Detect which cell encompasses the target text, then output its (X, Y) center coordinate. 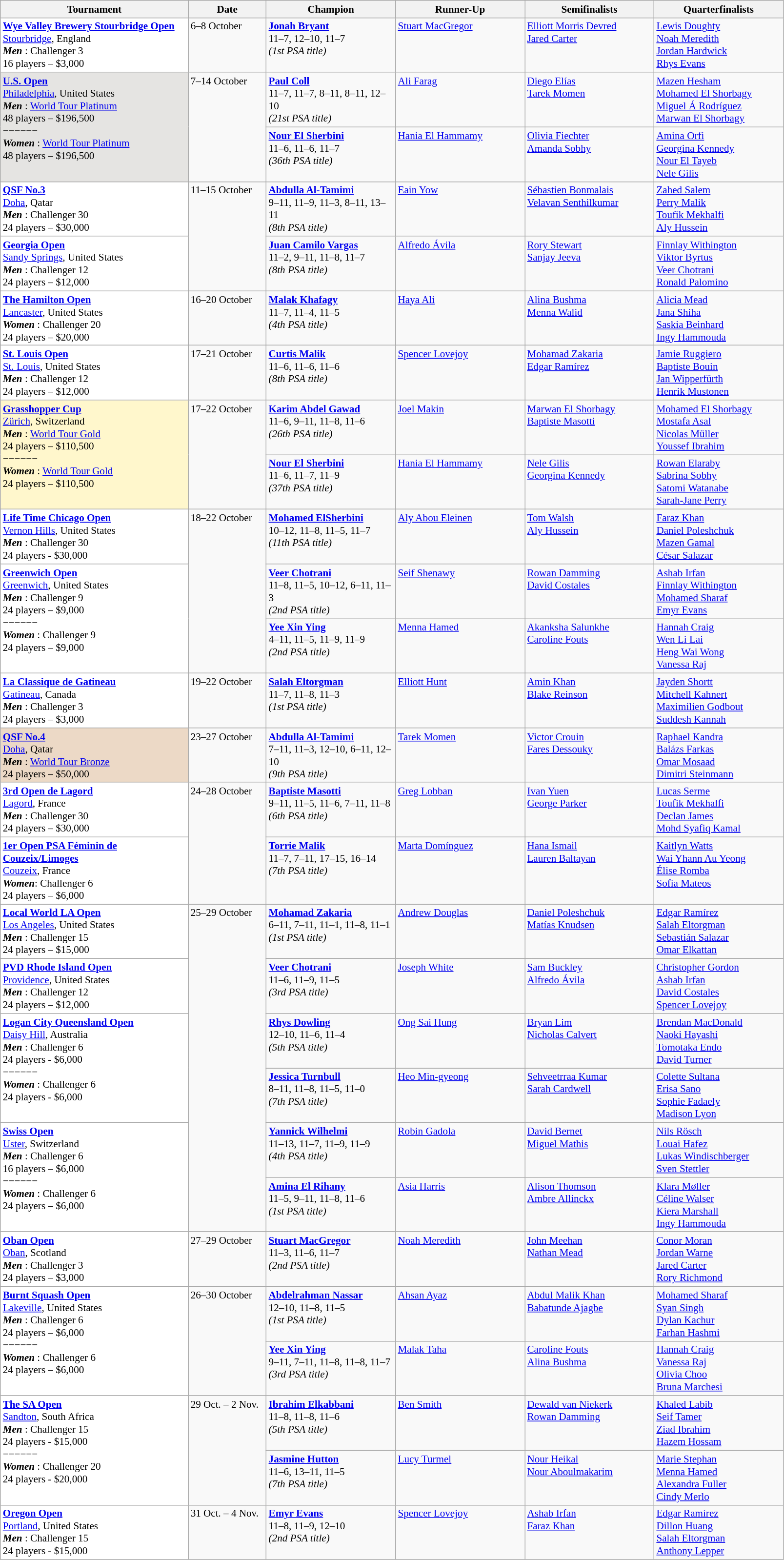
Eain Yow (461, 209)
Amin Khan Blake Reinson (589, 701)
Mazen Hesham Mohamed El Shorbagy Miguel Á Rodríguez Marwan El Shorbagy (718, 100)
Karim Abdel Gawad11–6, 9–11, 11–8, 11–6(26th PSA title) (331, 427)
Alison Thomson Ambre Allinckx (589, 1204)
Yannick Wilhelmi11–13, 11–7, 11–9, 11–9(4th PSA title) (331, 1150)
QSF No.3 Doha, Qatar Men : Challenger 3024 players – $30,000 (95, 209)
Mohamad Zakaria Edgar Ramírez (589, 373)
Christopher Gordon Ashab Irfan David Costales Spencer Lovejoy (718, 986)
Heo Min-gyeong (461, 1095)
Mohamed ElSherbini10–12, 11–8, 11–5, 11–7(11th PSA title) (331, 537)
Ahsan Ayaz (461, 1314)
Ivan Yuen George Parker (589, 810)
Brendan MacDonald Naoki Hayashi Tomotaka Endo David Turner (718, 1041)
Abdelrahman Nassar12–10, 11–8, 11–5(1st PSA title) (331, 1314)
Alfredo Ávila (461, 263)
Seif Shenawy (461, 591)
Nour El Sherbini11–6, 11–7, 11–9(37th PSA title) (331, 482)
Faraz Khan Daniel Poleshchuk Mazen Gamal César Salazar (718, 537)
Rory Stewart Sanjay Jeeva (589, 263)
Ong Sai Hung (461, 1041)
Edgar Ramírez Salah Eltorgman Sebastián Salazar Omar Elkattan (718, 932)
Torrie Malik11–7, 7–11, 17–15, 16–14(7th PSA title) (331, 871)
29 Oct. – 2 Nov. (227, 1450)
Oban Open Oban, Scotland Men : Challenger 324 players – $3,000 (95, 1259)
Burnt Squash Open Lakeville, United States Men : Challenger 624 players – $6,000−−−−−− Women : Challenger 624 players – $6,000 (95, 1341)
Malak Khafagy11–7, 11–4, 11–5(4th PSA title) (331, 318)
Hannah Craig Vanessa Raj Olivia Choo Bruna Marchesi (718, 1368)
Yee Xin Ying9–11, 7–11, 11–8, 11–8, 11–7(3rd PSA title) (331, 1368)
Champion (331, 9)
Date (227, 9)
Ashab Irfan Finnlay Withington Mohamed Sharaf Emyr Evans (718, 591)
Menna Hamed (461, 646)
Amina Orfi Georgina Kennedy Nour El Tayeb Nele Gilis (718, 154)
Georgia Open Sandy Springs, United States Men : Challenger 1224 players – $12,000 (95, 263)
Dewald van Niekerk Rowan Damming (589, 1423)
Ibrahim Elkabbani11–8, 11–8, 11–6(5th PSA title) (331, 1423)
Lewis Doughty Noah Meredith Jordan Hardwick Rhys Evans (718, 45)
24–28 October (227, 843)
7–14 October (227, 127)
Akanksha Salunkhe Caroline Fouts (589, 646)
Daniel Poleshchuk Matías Knudsen (589, 932)
Life Time Chicago Open Vernon Hills, United States Men : Challenger 3024 players - $30,000 (95, 537)
Rhys Dowling12–10, 11–6, 11–4(5th PSA title) (331, 1041)
Rowan Elaraby Sabrina Sobhy Satomi Watanabe Sarah-Jane Perry (718, 482)
Khaled Labib Seif Tamer Ziad Ibrahim Hazem Hossam (718, 1423)
Juan Camilo Vargas11–2, 9–11, 11–8, 11–7(8th PSA title) (331, 263)
Elliott Morris Devred Jared Carter (589, 45)
Andrew Douglas (461, 932)
Diego Elías Tarek Momen (589, 100)
Curtis Malik11–6, 11–6, 11–6(8th PSA title) (331, 373)
Alina Bushma Menna Walid (589, 318)
Emyr Evans11–8, 11–9, 12–10(2nd PSA title) (331, 1532)
QSF No.4 Doha, Qatar Men : World Tour Bronze24 players – $50,000 (95, 755)
Raphael Kandra Balázs Farkas Omar Mosaad Dimitri Steinmann (718, 755)
Tarek Momen (461, 755)
Hana Ismail Lauren Baltayan (589, 871)
Mohamed Sharaf Syan Singh Dylan Kachur Farhan Hashmi (718, 1314)
Noah Meredith (461, 1259)
U.S. Open Philadelphia, United States Men : World Tour Platinum48 players – $196,500−−−−−− Women : World Tour Platinum48 players – $196,500 (95, 127)
Zahed Salem Perry Malik Toufik Mekhalfi Aly Hussein (718, 209)
Caroline Fouts Alina Bushma (589, 1368)
Grasshopper Cup Zürich, Switzerland Men : World Tour Gold24 players – $110,500−−−−−− Women : World Tour Gold24 players – $110,500 (95, 455)
Semifinalists (589, 9)
Marta Domínguez (461, 871)
Lucas Serme Toufik Mekhalfi Declan James Mohd Syafiq Kamal (718, 810)
Conor Moran Jordan Warne Jared Carter Rory Richmond (718, 1259)
PVD Rhode Island Open Providence, United States Men : Challenger 1224 players – $12,000 (95, 986)
Nour Heikal Nour Aboulmakarim (589, 1478)
Malak Taha (461, 1368)
31 Oct. – 4 Nov. (227, 1532)
17–22 October (227, 455)
Marwan El Shorbagy Baptiste Masotti (589, 427)
Nils Rösch Louai Hafez Lukas Windischberger Sven Stettler (718, 1150)
Greenwich Open Greenwich, United States Men : Challenger 924 players – $9,000−−−−−− Women : Challenger 924 players – $9,000 (95, 619)
Jasmine Hutton11–6, 13–11, 11–5(7th PSA title) (331, 1478)
Veer Chotrani11–6, 11–9, 11–5(3rd PSA title) (331, 986)
Swiss Open Uster, Switzerland Men : Challenger 616 players – $6,000−−−−−− Women : Challenger 624 players – $6,000 (95, 1177)
11–15 October (227, 236)
Mohamed El Shorbagy Mostafa Asal Nicolas Müller Youssef Ibrahim (718, 427)
Jessica Turnbull8–11, 11–8, 11–5, 11–0(7th PSA title) (331, 1095)
Aly Abou Eleinen (461, 537)
Bryan Lim Nicholas Calvert (589, 1041)
Ben Smith (461, 1423)
Haya Ali (461, 318)
The SA Open Sandton, South Africa Men : Challenger 1524 players - $15,000−−−−−− Women : Challenger 2024 players - $20,000 (95, 1450)
Baptiste Masotti9–11, 11–5, 11–6, 7–11, 11–8(6th PSA title) (331, 810)
6–8 October (227, 45)
Joseph White (461, 986)
Local World LA Open Los Angeles, United States Men : Challenger 1524 players – $15,000 (95, 932)
Amina El Rihany11–5, 9–11, 11–8, 11–6(1st PSA title) (331, 1204)
John Meehan Nathan Mead (589, 1259)
David Bernet Miguel Mathis (589, 1150)
Sébastien Bonmalais Velavan Senthilkumar (589, 209)
Elliott Hunt (461, 701)
Mohamad Zakaria6–11, 7–11, 11–1, 11–8, 11–1(1st PSA title) (331, 932)
Greg Lobban (461, 810)
Rowan Damming David Costales (589, 591)
Wye Valley Brewery Stourbridge Open Stourbridge, England Men : Challenger 316 players – $3,000 (95, 45)
17–21 October (227, 373)
Abdulla Al-Tamimi9–11, 11–9, 11–3, 8–11, 13–11(8th PSA title) (331, 209)
Jonah Bryant11–7, 12–10, 11–7(1st PSA title) (331, 45)
25–29 October (227, 1068)
3rd Open de Lagord Lagord, France Men : Challenger 3024 players – $30,000 (95, 810)
Yee Xin Ying4–11, 11–5, 11–9, 11–9(2nd PSA title) (331, 646)
Paul Coll11–7, 11–7, 8–11, 8–11, 12–10(21st PSA title) (331, 100)
Jamie Ruggiero Baptiste Bouin Jan Wipperfürth Henrik Mustonen (718, 373)
Nour El Sherbini11–6, 11–6, 11–7(36th PSA title) (331, 154)
Quarterfinalists (718, 9)
Victor Crouin Fares Dessouky (589, 755)
Veer Chotrani11–8, 11–5, 10–12, 6–11, 11–3(2nd PSA title) (331, 591)
Sam Buckley Alfredo Ávila (589, 986)
Joel Makin (461, 427)
27–29 October (227, 1259)
Kaitlyn Watts Wai Yhann Au Yeong Élise Romba Sofía Mateos (718, 871)
Logan City Queensland Open Daisy Hill, Australia Men : Challenger 624 players - $6,000−−−−−− Women : Challenger 624 players - $6,000 (95, 1068)
Abdul Malik Khan Babatunde Ajagbe (589, 1314)
Oregon Open Portland, United States Men : Challenger 1524 players - $15,000 (95, 1532)
Finnlay Withington Viktor Byrtus Veer Chotrani Ronald Palomino (718, 263)
Edgar Ramírez Dillon Huang Salah Eltorgman Anthony Lepper (718, 1532)
Alicia Mead Jana Shiha Saskia Beinhard Ingy Hammouda (718, 318)
Hannah Craig Wen Li Lai Heng Wai Wong Vanessa Raj (718, 646)
Colette Sultana Erisa Sano Sophie Fadaely Madison Lyon (718, 1095)
Asia Harris (461, 1204)
Ashab Irfan Faraz Khan (589, 1532)
16–20 October (227, 318)
Stuart MacGregor11–3, 11–6, 11–7(2nd PSA title) (331, 1259)
Ali Farag (461, 100)
Nele Gilis Georgina Kennedy (589, 482)
Robin Gadola (461, 1150)
Sehveetrraa Kumar Sarah Cardwell (589, 1095)
23–27 October (227, 755)
Abdulla Al-Tamimi7–11, 11–3, 12–10, 6–11, 12–10(9th PSA title) (331, 755)
Runner-Up (461, 9)
The Hamilton Open Lancaster, United States Women : Challenger 2024 players – $20,000 (95, 318)
Tournament (95, 9)
St. Louis Open St. Louis, United States Men : Challenger 1224 players – $12,000 (95, 373)
Stuart MacGregor (461, 45)
1er Open PSA Féminin de Couzeix/Limoges Couzeix, FranceWomen: Challenger 624 players – $6,000 (95, 871)
26–30 October (227, 1341)
Lucy Turmel (461, 1478)
Jayden Shortt Mitchell Kahnert Maximilien Godbout Suddesh Kannah (718, 701)
19–22 October (227, 701)
Klara Møller Céline Walser Kiera Marshall Ingy Hammouda (718, 1204)
Marie Stephan Menna Hamed Alexandra Fuller Cindy Merlo (718, 1478)
Tom Walsh Aly Hussein (589, 537)
18–22 October (227, 591)
Salah Eltorgman11–7, 11–8, 11–3(1st PSA title) (331, 701)
La Classique de Gatineau Gatineau, Canada Men : Challenger 324 players – $3,000 (95, 701)
Olivia Fiechter Amanda Sobhy (589, 154)
